Locate the cell with the specified text and output its (X, Y) center coordinate. 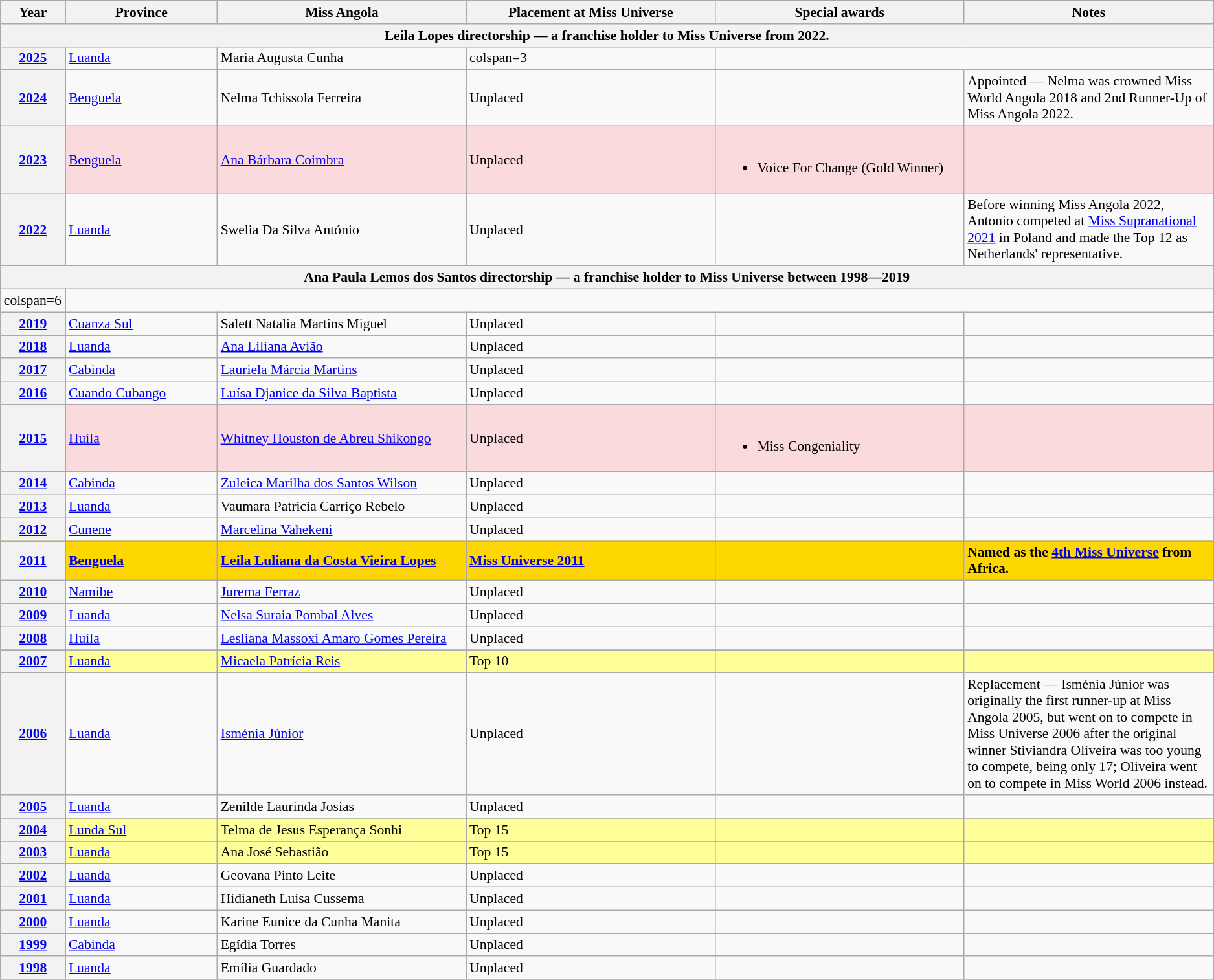
2006 (33, 734)
Zuleica Marilha dos Santos Wilson (342, 484)
1998 (33, 968)
2016 (33, 393)
Whitney Houston de Abreu Shikongo (342, 438)
2019 (33, 324)
Miss Congeniality (839, 438)
2013 (33, 507)
Year (33, 12)
Voice For Change (Gold Winner) (839, 160)
Luísa Djanice da Silva Baptista (342, 393)
Isménia Júnior (342, 734)
Ana Liliana Avião (342, 347)
Zenilde Laurinda Josias (342, 807)
2010 (33, 592)
Telma de Jesus Esperança Sonhi (342, 830)
Cunene (141, 529)
2024 (33, 98)
2018 (33, 347)
Leila Luliana da Costa Vieira Lopes (342, 561)
Ana Paula Lemos dos Santos directorship — a franchise holder to Miss Universe between 1998―2019 (607, 278)
2004 (33, 830)
Micaela Patrícia Reis (342, 662)
Ana Bárbara Coimbra (342, 160)
Nelsa Suraia Pombal Alves (342, 616)
2012 (33, 529)
Lunda Sul (141, 830)
colspan=6 (33, 301)
Leila Lopes directorship — a franchise holder to Miss Universe from 2022. (607, 36)
Egídia Torres (342, 945)
Miss Angola (342, 12)
Province (141, 12)
Ana José Sebastião (342, 852)
Jurema Ferraz (342, 592)
Marcelina Vahekeni (342, 529)
2008 (33, 638)
2011 (33, 561)
colspan=3 (590, 58)
2003 (33, 852)
2023 (33, 160)
Placement at Miss Universe (590, 12)
Karine Eunice da Cunha Manita (342, 922)
2000 (33, 922)
2014 (33, 484)
Vaumara Patricia Carriço Rebelo (342, 507)
Cuando Cubango (141, 393)
2025 (33, 58)
2017 (33, 370)
2015 (33, 438)
1999 (33, 945)
Named as the 4th Miss Universe from Africa. (1089, 561)
Namibe (141, 592)
2002 (33, 876)
Hidianeth Luisa Cussema (342, 899)
2009 (33, 616)
Lesliana Massoxi Amaro Gomes Pereira (342, 638)
Salett Natalia Martins Miguel (342, 324)
Notes (1089, 12)
Before winning Miss Angola 2022, Antonio competed at Miss Supranational 2021 in Poland and made the Top 12 as Netherlands' representative. (1089, 230)
2022 (33, 230)
Maria Augusta Cunha (342, 58)
Cuanza Sul (141, 324)
2005 (33, 807)
2007 (33, 662)
Appointed — Nelma was crowned Miss World Angola 2018 and 2nd Runner-Up of Miss Angola 2022. (1089, 98)
2001 (33, 899)
Top 10 (590, 662)
Lauriela Márcia Martins (342, 370)
Special awards (839, 12)
Swelia Da Silva António (342, 230)
Nelma Tchissola Ferreira (342, 98)
Geovana Pinto Leite (342, 876)
Miss Universe 2011 (590, 561)
Emília Guardado (342, 968)
